Output the [x, y] coordinate of the center of the cell containing the given text.  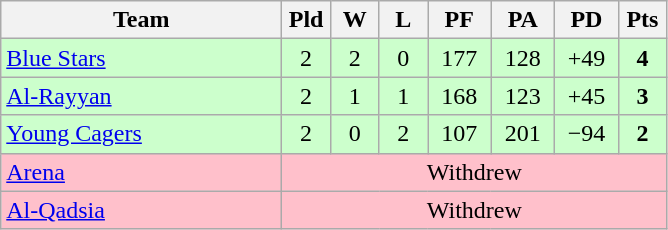
Blue Stars [142, 58]
W [354, 20]
Team [142, 20]
123 [523, 96]
Al-Qadsia [142, 210]
+49 [587, 58]
177 [460, 58]
PF [460, 20]
128 [523, 58]
Arena [142, 172]
201 [523, 134]
Pld [306, 20]
L [404, 20]
Young Cagers [142, 134]
4 [642, 58]
Al-Rayyan [142, 96]
107 [460, 134]
3 [642, 96]
PA [523, 20]
+45 [587, 96]
168 [460, 96]
PD [587, 20]
Pts [642, 20]
−94 [587, 134]
